Identify which cell holds the provided text, then report its (x, y) central coordinate. 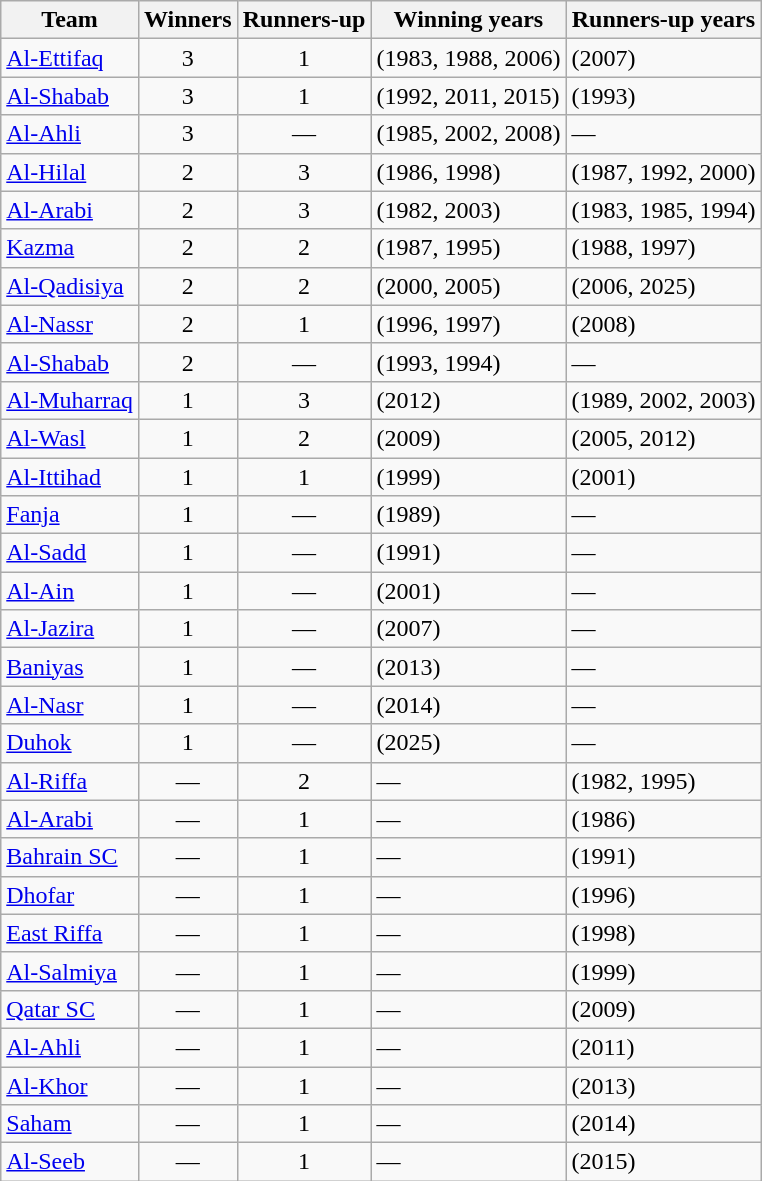
Saham (70, 1124)
(1993, 1994) (468, 362)
(1989) (468, 515)
Al-Sadd (70, 553)
Winners (188, 20)
Al-Ain (70, 591)
(1998) (664, 933)
(2005, 2012) (664, 438)
Al-Muharraq (70, 400)
(1986, 1998) (468, 172)
Al-Jazira (70, 629)
(1989, 2002, 2003) (664, 400)
(1987, 1995) (468, 248)
Al-Hilal (70, 172)
Al-Salmiya (70, 971)
Dhofar (70, 895)
Qatar SC (70, 1009)
Duhok (70, 743)
Fanja (70, 515)
(2000, 2005) (468, 286)
Al-Qadisiya (70, 286)
Al-Nasr (70, 705)
Al-Ettifaq (70, 58)
Bahrain SC (70, 857)
Al-Wasl (70, 438)
(1985, 2002, 2008) (468, 134)
Runners-up years (664, 20)
(2012) (468, 400)
(2008) (664, 324)
(1996, 1997) (468, 324)
(2025) (468, 743)
Al-Khor (70, 1085)
(1988, 1997) (664, 248)
Al-Seeb (70, 1162)
(2006, 2025) (664, 286)
(2015) (664, 1162)
(1982, 1995) (664, 781)
(1993) (664, 96)
(1983, 1985, 1994) (664, 210)
Baniyas (70, 667)
(1983, 1988, 2006) (468, 58)
Runners-up (304, 20)
Al-Riffa (70, 781)
Team (70, 20)
Al-Nassr (70, 324)
Al-Ittihad (70, 477)
Kazma (70, 248)
(1992, 2011, 2015) (468, 96)
East Riffa (70, 933)
(1982, 2003) (468, 210)
(1987, 1992, 2000) (664, 172)
(1996) (664, 895)
Winning years (468, 20)
(2011) (664, 1047)
(1986) (664, 819)
